Determine the (X, Y) coordinate at the center of the cell enclosing the given text.  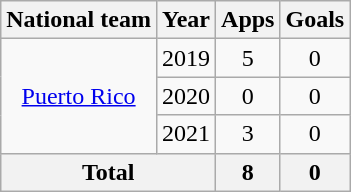
5 (248, 58)
Puerto Rico (79, 96)
8 (248, 172)
Total (108, 172)
3 (248, 134)
Goals (315, 20)
2019 (186, 58)
Year (186, 20)
2020 (186, 96)
2021 (186, 134)
Apps (248, 20)
National team (79, 20)
